Return (x, y) of the center of cell containing provided text 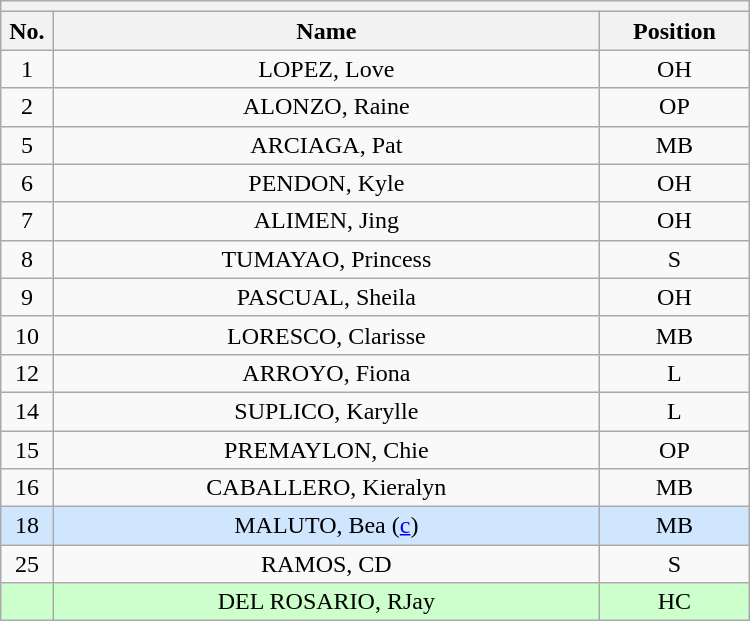
15 (27, 449)
No. (27, 31)
1 (27, 69)
18 (27, 526)
6 (27, 183)
ALONZO, Raine (326, 107)
ARCIAGA, Pat (326, 145)
Name (326, 31)
DEL ROSARIO, RJay (326, 602)
16 (27, 488)
PENDON, Kyle (326, 183)
PASCUAL, Sheila (326, 297)
ARROYO, Fiona (326, 373)
LORESCO, Clarisse (326, 335)
ALIMEN, Jing (326, 221)
2 (27, 107)
HC (675, 602)
CABALLERO, Kieralyn (326, 488)
8 (27, 259)
PREMAYLON, Chie (326, 449)
Position (675, 31)
25 (27, 564)
12 (27, 373)
14 (27, 411)
7 (27, 221)
9 (27, 297)
MALUTO, Bea (c) (326, 526)
5 (27, 145)
LOPEZ, Love (326, 69)
TUMAYAO, Princess (326, 259)
10 (27, 335)
SUPLICO, Karylle (326, 411)
RAMOS, CD (326, 564)
